Extract the (x, y) coordinate from the center of the cell holding the provided text.  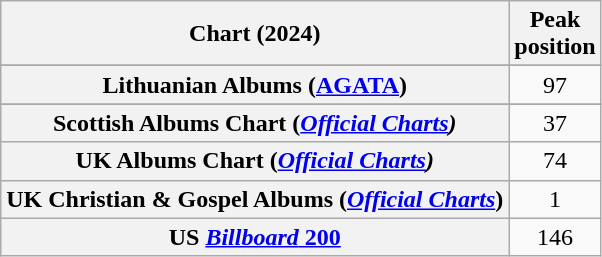
US Billboard 200 (255, 237)
1 (555, 199)
Scottish Albums Chart (Official Charts) (255, 123)
Chart (2024) (255, 34)
146 (555, 237)
37 (555, 123)
97 (555, 85)
Peakposition (555, 34)
Lithuanian Albums (AGATA) (255, 85)
UK Christian & Gospel Albums (Official Charts) (255, 199)
UK Albums Chart (Official Charts) (255, 161)
74 (555, 161)
